Search for the cell housing the specified text and yield its (X, Y) center coordinate. 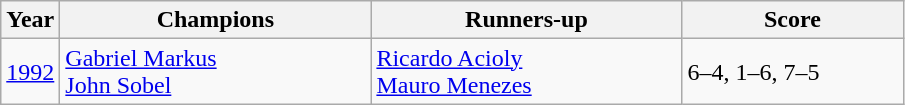
Runners-up (526, 20)
1992 (30, 72)
Ricardo Acioly Mauro Menezes (526, 72)
Champions (216, 20)
Year (30, 20)
Score (792, 20)
6–4, 1–6, 7–5 (792, 72)
Gabriel Markus John Sobel (216, 72)
